Determine the (x, y) coordinate at the center of the cell enclosing the given text.  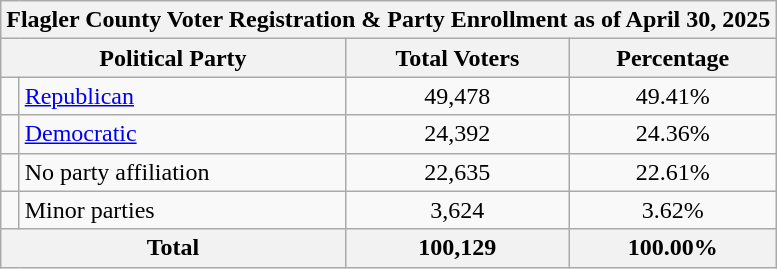
Democratic (182, 134)
24.36% (673, 134)
Flagler County Voter Registration & Party Enrollment as of April 30, 2025 (388, 20)
100,129 (457, 248)
49,478 (457, 96)
3,624 (457, 210)
No party affiliation (182, 172)
22,635 (457, 172)
Total Voters (457, 58)
Total (173, 248)
Minor parties (182, 210)
Percentage (673, 58)
Political Party (173, 58)
3.62% (673, 210)
24,392 (457, 134)
Republican (182, 96)
22.61% (673, 172)
100.00% (673, 248)
49.41% (673, 96)
